Return the (X, Y) coordinate for the center point of the cell that contains the specified text.  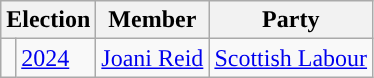
Member (152, 20)
Joani Reid (152, 58)
Party (291, 20)
2024 (56, 58)
Scottish Labour (291, 58)
Election (48, 20)
